Search for the cell housing the specified text and yield its [x, y] center coordinate. 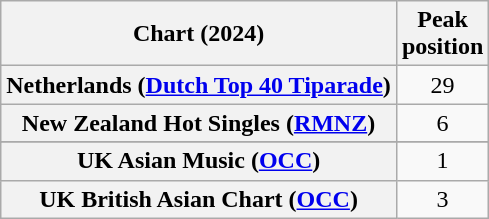
UK British Asian Chart (OCC) [199, 199]
1 [442, 161]
Netherlands (Dutch Top 40 Tiparade) [199, 85]
6 [442, 123]
3 [442, 199]
Peakposition [442, 34]
Chart (2024) [199, 34]
New Zealand Hot Singles (RMNZ) [199, 123]
UK Asian Music (OCC) [199, 161]
29 [442, 85]
